Capture the cell that displays the provided text and extract its [x, y] central coordinate. 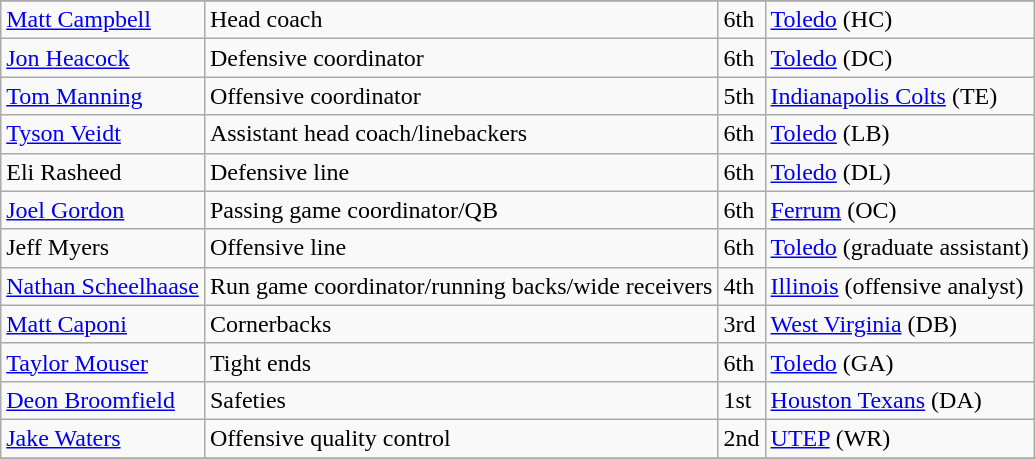
Indianapolis Colts (TE) [900, 96]
Run game coordinator/running backs/wide receivers [461, 286]
Taylor Mouser [103, 362]
Defensive coordinator [461, 58]
3rd [742, 324]
Joel Gordon [103, 210]
Toledo (DC) [900, 58]
Tight ends [461, 362]
Houston Texans (DA) [900, 400]
Offensive coordinator [461, 96]
4th [742, 286]
Assistant head coach/linebackers [461, 134]
Ferrum (OC) [900, 210]
Jeff Myers [103, 248]
Offensive quality control [461, 438]
Passing game coordinator/QB [461, 210]
Toledo (GA) [900, 362]
Toledo (graduate assistant) [900, 248]
Toledo (DL) [900, 172]
Matt Campbell [103, 20]
Safeties [461, 400]
Jon Heacock [103, 58]
Illinois (offensive analyst) [900, 286]
Deon Broomfield [103, 400]
West Virginia (DB) [900, 324]
Cornerbacks [461, 324]
Defensive line [461, 172]
Tyson Veidt [103, 134]
Head coach [461, 20]
Toledo (LB) [900, 134]
UTEP (WR) [900, 438]
1st [742, 400]
Toledo (HC) [900, 20]
Matt Caponi [103, 324]
Offensive line [461, 248]
Jake Waters [103, 438]
5th [742, 96]
Tom Manning [103, 96]
Eli Rasheed [103, 172]
Nathan Scheelhaase [103, 286]
2nd [742, 438]
